Determine the (x, y) coordinate at the center of the cell enclosing the given text.  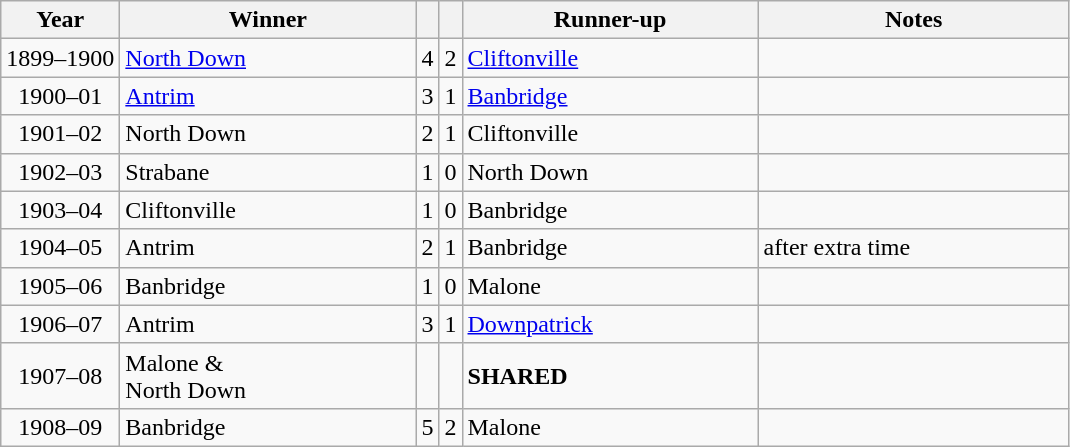
1903–04 (60, 210)
Malone &North Down (268, 376)
1906–07 (60, 324)
1904–05 (60, 248)
SHARED (610, 376)
Year (60, 20)
after extra time (914, 248)
1908–09 (60, 427)
5 (428, 427)
1899–1900 (60, 58)
1905–06 (60, 286)
1900–01 (60, 96)
1901–02 (60, 134)
Downpatrick (610, 324)
Winner (268, 20)
1907–08 (60, 376)
4 (428, 58)
Runner-up (610, 20)
Strabane (268, 172)
1902–03 (60, 172)
Notes (914, 20)
